From the cell containing the given text, extract its center point as (x, y) coordinate. 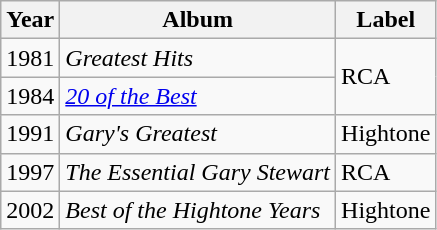
1991 (30, 134)
Album (198, 20)
Gary's Greatest (198, 134)
2002 (30, 210)
Greatest Hits (198, 58)
The Essential Gary Stewart (198, 172)
Year (30, 20)
20 of the Best (198, 96)
1981 (30, 58)
1997 (30, 172)
1984 (30, 96)
Best of the Hightone Years (198, 210)
Label (386, 20)
